From the cell containing the given text, extract its center point as [x, y] coordinate. 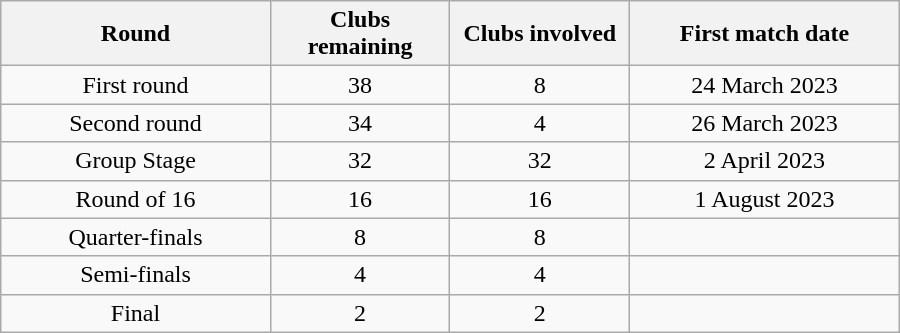
38 [360, 85]
24 March 2023 [765, 85]
26 March 2023 [765, 123]
Round [136, 34]
First match date [765, 34]
Round of 16 [136, 199]
1 August 2023 [765, 199]
Group Stage [136, 161]
Quarter-finals [136, 237]
First round [136, 85]
Semi-finals [136, 275]
2 April 2023 [765, 161]
34 [360, 123]
Clubs involved [540, 34]
Second round [136, 123]
Final [136, 313]
Clubs remaining [360, 34]
